Capture the cell that displays the provided text and extract its (x, y) central coordinate. 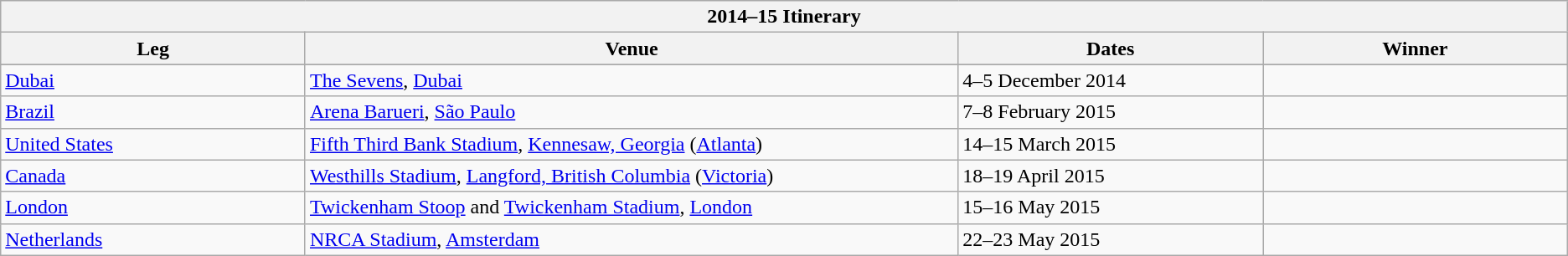
2014–15 Itinerary (784, 17)
Venue (632, 49)
The Sevens, Dubai (632, 80)
Brazil (153, 112)
22–23 May 2015 (1111, 239)
18–19 April 2015 (1111, 176)
Fifth Third Bank Stadium, Kennesaw, Georgia (Atlanta) (632, 144)
4–5 December 2014 (1111, 80)
NRCA Stadium, Amsterdam (632, 239)
14–15 March 2015 (1111, 144)
Canada (153, 176)
15–16 May 2015 (1111, 207)
Leg (153, 49)
Dubai (153, 80)
Arena Barueri, São Paulo (632, 112)
7–8 February 2015 (1111, 112)
Winner (1416, 49)
Dates (1111, 49)
Westhills Stadium, Langford, British Columbia (Victoria) (632, 176)
Netherlands (153, 239)
Twickenham Stoop and Twickenham Stadium, London (632, 207)
London (153, 207)
United States (153, 144)
